From the cell containing the given text, extract its center point as [x, y] coordinate. 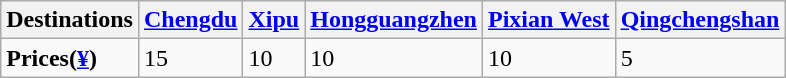
Xipu [274, 20]
5 [700, 58]
Hongguangzhen [394, 20]
Qingchengshan [700, 20]
15 [190, 58]
Destinations [70, 20]
Chengdu [190, 20]
Pixian West [548, 20]
Prices(¥) [70, 58]
